Locate the cell with the specified text and output its (x, y) center coordinate. 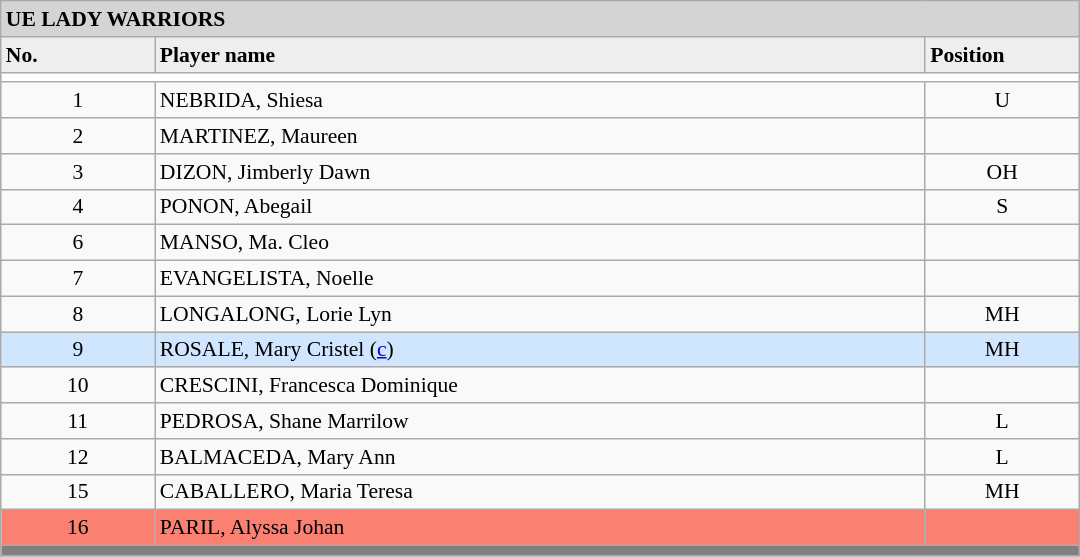
11 (78, 421)
OH (1002, 172)
9 (78, 350)
DIZON, Jimberly Dawn (540, 172)
7 (78, 279)
12 (78, 457)
15 (78, 492)
No. (78, 55)
16 (78, 528)
LONGALONG, Lorie Lyn (540, 314)
10 (78, 386)
Position (1002, 55)
ROSALE, Mary Cristel (c) (540, 350)
U (1002, 101)
S (1002, 207)
NEBRIDA, Shiesa (540, 101)
MARTINEZ, Maureen (540, 136)
8 (78, 314)
BALMACEDA, Mary Ann (540, 457)
MANSO, Ma. Cleo (540, 243)
4 (78, 207)
UE LADY WARRIORS (540, 19)
PARIL, Alyssa Johan (540, 528)
PONON, Abegail (540, 207)
PEDROSA, Shane Marrilow (540, 421)
2 (78, 136)
1 (78, 101)
CRESCINI, Francesca Dominique (540, 386)
Player name (540, 55)
CABALLERO, Maria Teresa (540, 492)
EVANGELISTA, Noelle (540, 279)
3 (78, 172)
6 (78, 243)
